Identify which cell holds the provided text, then report its (x, y) central coordinate. 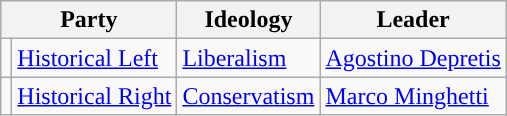
Ideology (248, 20)
Agostino Depretis (413, 58)
Conservatism (248, 96)
Historical Left (94, 58)
Liberalism (248, 58)
Marco Minghetti (413, 96)
Leader (413, 20)
Historical Right (94, 96)
Party (89, 20)
